Return the (x, y) coordinate for the center point of the cell that contains the specified text.  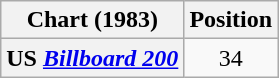
Chart (1983) (92, 20)
Position (231, 20)
34 (231, 58)
US Billboard 200 (92, 58)
